For the text-containing cell, return its midpoint in (x, y) coordinate format. 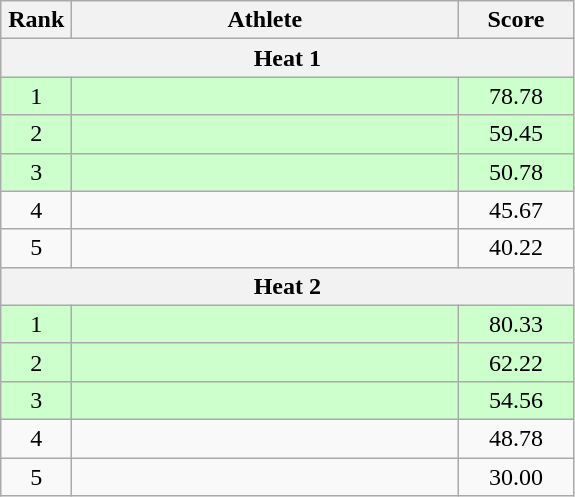
Athlete (265, 20)
Heat 2 (288, 286)
54.56 (516, 400)
30.00 (516, 477)
Rank (36, 20)
Heat 1 (288, 58)
62.22 (516, 362)
45.67 (516, 210)
80.33 (516, 324)
Score (516, 20)
48.78 (516, 438)
40.22 (516, 248)
59.45 (516, 134)
50.78 (516, 172)
78.78 (516, 96)
